Identify which cell holds the provided text, then report its (x, y) central coordinate. 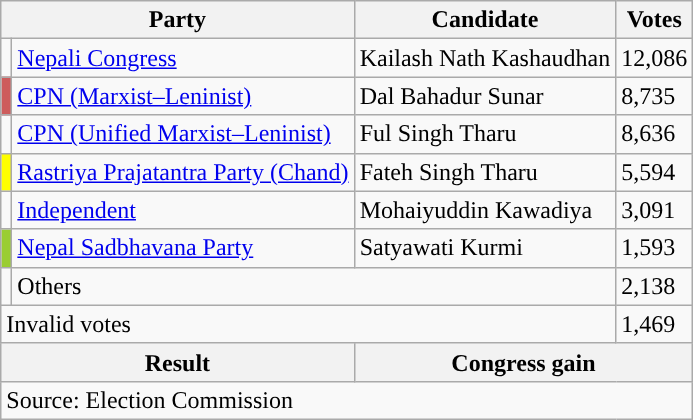
Independent (183, 210)
Ful Singh Tharu (485, 134)
12,086 (654, 58)
5,594 (654, 172)
Party (178, 20)
Invalid votes (308, 324)
8,735 (654, 96)
Result (178, 362)
CPN (Marxist–Leninist) (183, 96)
CPN (Unified Marxist–Leninist) (183, 134)
1,469 (654, 324)
Fateh Singh Tharu (485, 172)
Nepal Sadbhavana Party (183, 248)
Satyawati Kurmi (485, 248)
Candidate (485, 20)
Nepali Congress (183, 58)
8,636 (654, 134)
Kailash Nath Kashaudhan (485, 58)
Mohaiyuddin Kawadiya (485, 210)
Congress gain (524, 362)
Rastriya Prajatantra Party (Chand) (183, 172)
2,138 (654, 286)
Others (314, 286)
Dal Bahadur Sunar (485, 96)
Source: Election Commission (347, 400)
Votes (654, 20)
3,091 (654, 210)
1,593 (654, 248)
